Provide the (x, y) coordinate of the cell's center where the given text is located.  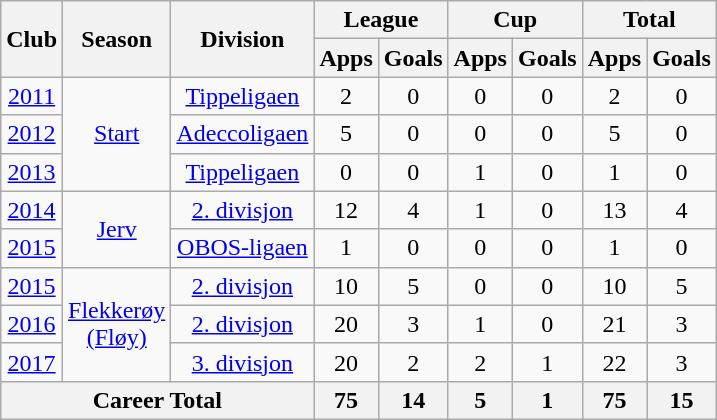
2016 (32, 324)
2017 (32, 362)
2011 (32, 96)
Flekkerøy(Fløy) (117, 324)
13 (614, 210)
Jerv (117, 229)
Adeccoligaen (242, 134)
3. divisjon (242, 362)
12 (346, 210)
Season (117, 39)
15 (682, 400)
2012 (32, 134)
Total (649, 20)
Division (242, 39)
Career Total (158, 400)
Club (32, 39)
22 (614, 362)
2013 (32, 172)
21 (614, 324)
Start (117, 134)
League (381, 20)
14 (413, 400)
Cup (515, 20)
OBOS-ligaen (242, 248)
2014 (32, 210)
